Search for the cell housing the specified text and yield its (x, y) center coordinate. 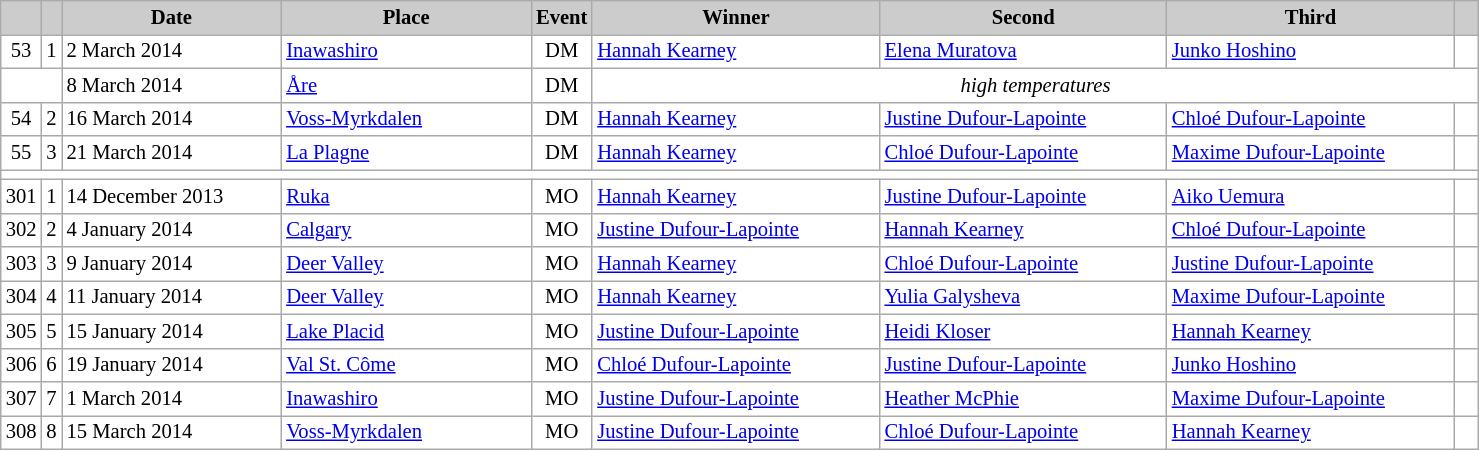
19 January 2014 (172, 365)
9 January 2014 (172, 263)
high temperatures (1035, 85)
Winner (736, 17)
307 (22, 399)
15 January 2014 (172, 331)
53 (22, 51)
2 March 2014 (172, 51)
5 (51, 331)
Ruka (406, 196)
Yulia Galysheva (1024, 297)
7 (51, 399)
302 (22, 230)
305 (22, 331)
Place (406, 17)
1 March 2014 (172, 399)
54 (22, 119)
8 March 2014 (172, 85)
21 March 2014 (172, 153)
303 (22, 263)
308 (22, 432)
Heather McPhie (1024, 399)
Event (562, 17)
8 (51, 432)
304 (22, 297)
55 (22, 153)
Third (1310, 17)
Calgary (406, 230)
Date (172, 17)
La Plagne (406, 153)
301 (22, 196)
Åre (406, 85)
15 March 2014 (172, 432)
6 (51, 365)
Lake Placid (406, 331)
Second (1024, 17)
306 (22, 365)
14 December 2013 (172, 196)
Val St. Côme (406, 365)
Elena Muratova (1024, 51)
16 March 2014 (172, 119)
4 (51, 297)
11 January 2014 (172, 297)
Aiko Uemura (1310, 196)
Heidi Kloser (1024, 331)
4 January 2014 (172, 230)
